Search for the cell housing the specified text and yield its [X, Y] center coordinate. 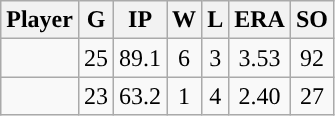
25 [96, 58]
6 [184, 58]
3.53 [260, 58]
2.40 [260, 96]
27 [312, 96]
23 [96, 96]
ERA [260, 20]
L [216, 20]
W [184, 20]
1 [184, 96]
Player [40, 20]
SO [312, 20]
G [96, 20]
63.2 [140, 96]
3 [216, 58]
92 [312, 58]
89.1 [140, 58]
4 [216, 96]
IP [140, 20]
